Search for the cell housing the specified text and yield its (x, y) center coordinate. 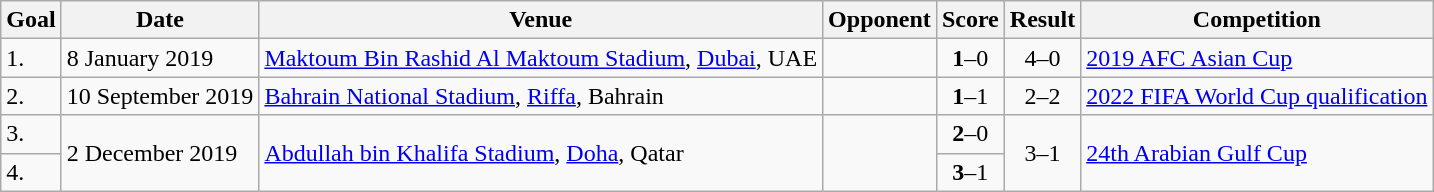
1–1 (970, 96)
1. (31, 58)
10 September 2019 (160, 96)
2–2 (1042, 96)
2. (31, 96)
Maktoum Bin Rashid Al Maktoum Stadium, Dubai, UAE (541, 58)
Bahrain National Stadium, Riffa, Bahrain (541, 96)
24th Arabian Gulf Cup (1257, 153)
Result (1042, 20)
4–0 (1042, 58)
2–0 (970, 134)
Goal (31, 20)
Opponent (880, 20)
Abdullah bin Khalifa Stadium, Doha, Qatar (541, 153)
2019 AFC Asian Cup (1257, 58)
8 January 2019 (160, 58)
1–0 (970, 58)
Score (970, 20)
Date (160, 20)
4. (31, 172)
Venue (541, 20)
2 December 2019 (160, 153)
Competition (1257, 20)
2022 FIFA World Cup qualification (1257, 96)
3. (31, 134)
